Determine the [x, y] coordinate at the center of the cell enclosing the given text.  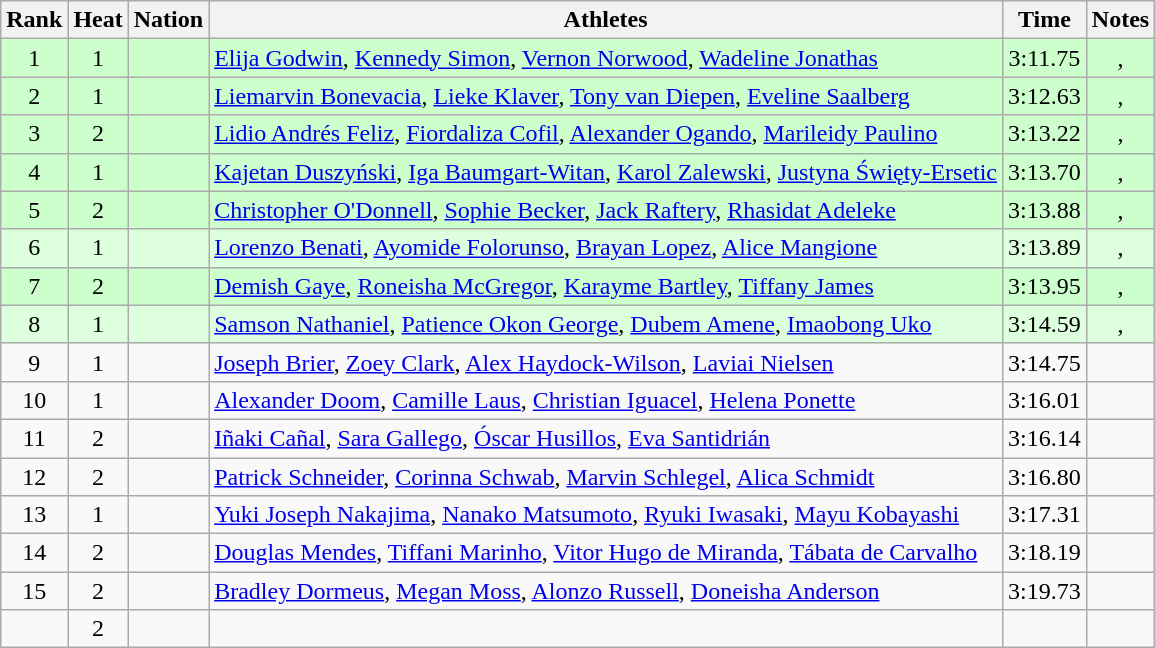
Rank [34, 20]
3:19.73 [1045, 591]
3:13.89 [1045, 248]
12 [34, 477]
Heat [98, 20]
3:18.19 [1045, 553]
5 [34, 210]
Demish Gaye, Roneisha McGregor, Karayme Bartley, Tiffany James [606, 286]
6 [34, 248]
3:17.31 [1045, 515]
Liemarvin Bonevacia, Lieke Klaver, Tony van Diepen, Eveline Saalberg [606, 96]
15 [34, 591]
8 [34, 324]
4 [34, 172]
10 [34, 400]
7 [34, 286]
14 [34, 553]
Nation [168, 20]
Notes [1120, 20]
Yuki Joseph Nakajima, Nanako Matsumoto, Ryuki Iwasaki, Mayu Kobayashi [606, 515]
3:13.88 [1045, 210]
Iñaki Cañal, Sara Gallego, Óscar Husillos, Eva Santidrián [606, 438]
Bradley Dormeus, Megan Moss, Alonzo Russell, Doneisha Anderson [606, 591]
Time [1045, 20]
13 [34, 515]
3:14.59 [1045, 324]
Patrick Schneider, Corinna Schwab, Marvin Schlegel, Alica Schmidt [606, 477]
3:12.63 [1045, 96]
Samson Nathaniel, Patience Okon George, Dubem Amene, Imaobong Uko [606, 324]
Kajetan Duszyński, Iga Baumgart-Witan, Karol Zalewski, Justyna Święty-Ersetic [606, 172]
3:11.75 [1045, 58]
9 [34, 362]
11 [34, 438]
3:14.75 [1045, 362]
3 [34, 134]
3:13.95 [1045, 286]
Christopher O'Donnell, Sophie Becker, Jack Raftery, Rhasidat Adeleke [606, 210]
3:16.80 [1045, 477]
Lorenzo Benati, Ayomide Folorunso, Brayan Lopez, Alice Mangione [606, 248]
Douglas Mendes, Tiffani Marinho, Vitor Hugo de Miranda, Tábata de Carvalho [606, 553]
Athletes [606, 20]
Elija Godwin, Kennedy Simon, Vernon Norwood, Wadeline Jonathas [606, 58]
Alexander Doom, Camille Laus, Christian Iguacel, Helena Ponette [606, 400]
3:13.70 [1045, 172]
3:16.14 [1045, 438]
Joseph Brier, Zoey Clark, Alex Haydock-Wilson, Laviai Nielsen [606, 362]
3:16.01 [1045, 400]
Lidio Andrés Feliz, Fiordaliza Cofil, Alexander Ogando, Marileidy Paulino [606, 134]
3:13.22 [1045, 134]
